Locate the cell with the specified text and output its [x, y] center coordinate. 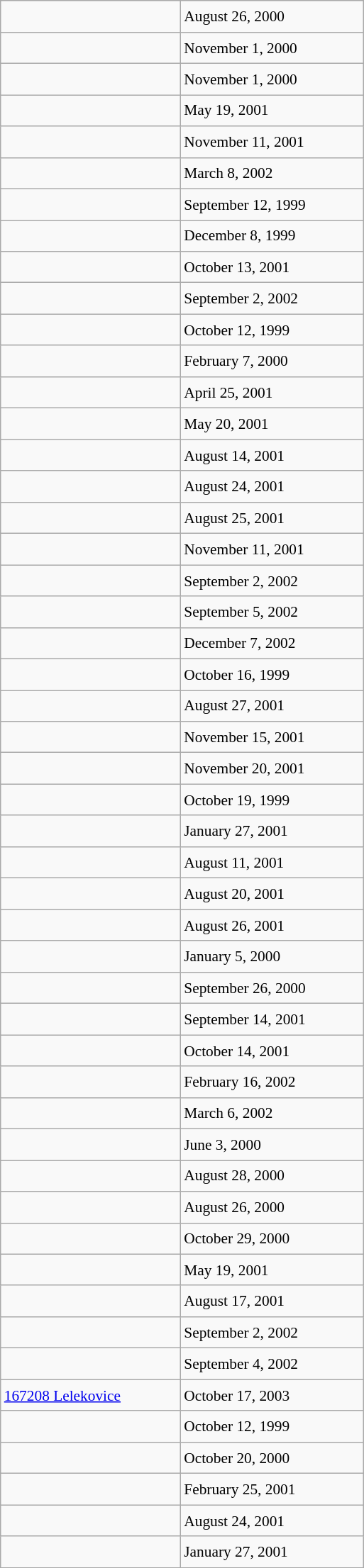
September 4, 2002 [272, 1364]
December 7, 2002 [272, 643]
October 20, 2000 [272, 1457]
September 14, 2001 [272, 1019]
April 25, 2001 [272, 393]
January 5, 2000 [272, 956]
February 25, 2001 [272, 1489]
October 14, 2001 [272, 1051]
167208 Lelekovice [91, 1395]
November 15, 2001 [272, 737]
August 20, 2001 [272, 894]
September 26, 2000 [272, 987]
August 25, 2001 [272, 517]
March 8, 2002 [272, 173]
September 5, 2002 [272, 612]
October 16, 1999 [272, 674]
August 14, 2001 [272, 455]
February 7, 2000 [272, 361]
August 27, 2001 [272, 706]
August 26, 2001 [272, 925]
October 29, 2000 [272, 1238]
March 6, 2002 [272, 1113]
June 3, 2000 [272, 1144]
October 19, 1999 [272, 800]
October 17, 2003 [272, 1395]
August 11, 2001 [272, 863]
October 13, 2001 [272, 267]
December 8, 1999 [272, 236]
August 17, 2001 [272, 1301]
May 20, 2001 [272, 424]
November 20, 2001 [272, 768]
September 12, 1999 [272, 204]
February 16, 2002 [272, 1082]
August 28, 2000 [272, 1176]
